For the text-containing cell, return its midpoint in (x, y) coordinate format. 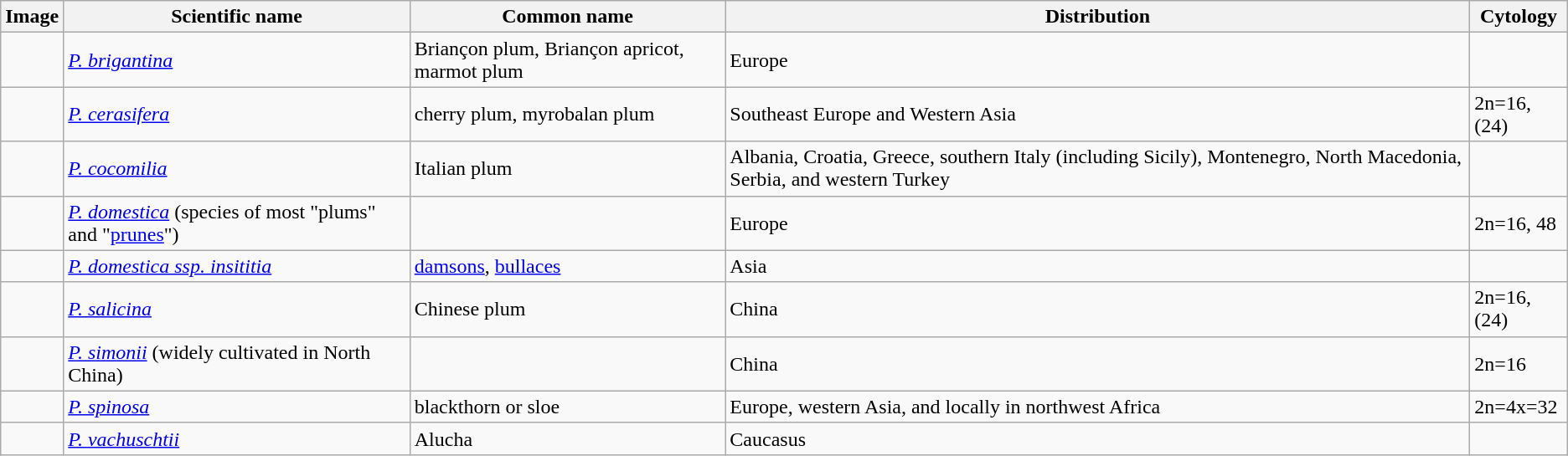
Alucha (568, 438)
P. salicina (236, 310)
P. vachuschtii (236, 438)
P. cerasifera (236, 114)
Italian plum (568, 169)
Chinese plum (568, 310)
blackthorn or sloe (568, 407)
Albania, Croatia, Greece, southern Italy (including Sicily), Montenegro, North Macedonia, Serbia, and western Turkey (1097, 169)
P. domestica ssp. insititia (236, 266)
P. simonii (widely cultivated in North China) (236, 363)
Scientific name (236, 17)
P. domestica (species of most "plums" and "prunes") (236, 223)
damsons, bullaces (568, 266)
Europe, western Asia, and locally in northwest Africa (1097, 407)
cherry plum, myrobalan plum (568, 114)
Cytology (1519, 17)
P. cocomilia (236, 169)
2n=4x=32 (1519, 407)
P. spinosa (236, 407)
Asia (1097, 266)
Distribution (1097, 17)
2n=16, 48 (1519, 223)
Caucasus (1097, 438)
P. brigantina (236, 60)
Image (32, 17)
Common name (568, 17)
Briançon plum, Briançon apricot, marmot plum (568, 60)
2n=16 (1519, 363)
Southeast Europe and Western Asia (1097, 114)
